Return the [X, Y] coordinate for the center point of the cell that contains the specified text.  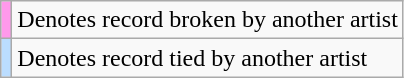
Denotes record tied by another artist [208, 58]
Denotes record broken by another artist [208, 20]
